Search for the cell housing the specified text and yield its (x, y) center coordinate. 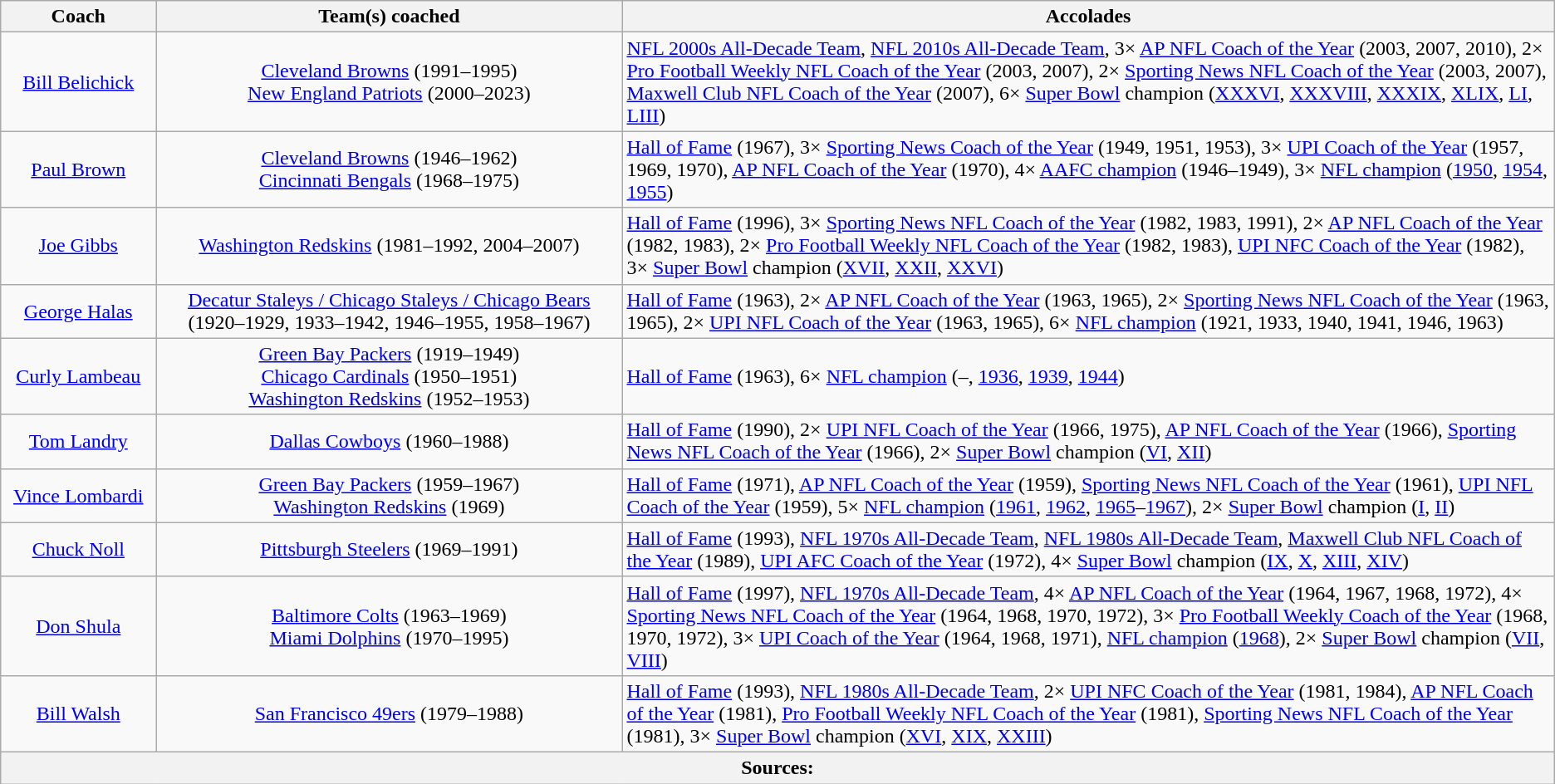
Joe Gibbs (78, 246)
Baltimore Colts (1963–1969)Miami Dolphins (1970–1995) (389, 626)
Cleveland Browns (1991–1995)New England Patriots (2000–2023) (389, 81)
Don Shula (78, 626)
Coach (78, 17)
Tom Landry (78, 442)
Hall of Fame (1963), 6× NFL champion (–, 1936, 1939, 1944) (1088, 376)
Green Bay Packers (1959–1967)Washington Redskins (1969) (389, 495)
Washington Redskins (1981–1992, 2004–2007) (389, 246)
Green Bay Packers (1919–1949)Chicago Cardinals (1950–1951)Washington Redskins (1952–1953) (389, 376)
Pittsburgh Steelers (1969–1991) (389, 550)
Curly Lambeau (78, 376)
San Francisco 49ers (1979–1988) (389, 713)
Bill Belichick (78, 81)
George Halas (78, 311)
Team(s) coached (389, 17)
Sources: (777, 767)
Bill Walsh (78, 713)
Accolades (1088, 17)
Cleveland Browns (1946–1962)Cincinnati Bengals (1968–1975) (389, 169)
Chuck Noll (78, 550)
Decatur Staleys / Chicago Staleys / Chicago Bears (1920–1929, 1933–1942, 1946–1955, 1958–1967) (389, 311)
Paul Brown (78, 169)
Dallas Cowboys (1960–1988) (389, 442)
Vince Lombardi (78, 495)
